Determine the [x, y] coordinate at the center of the cell enclosing the given text.  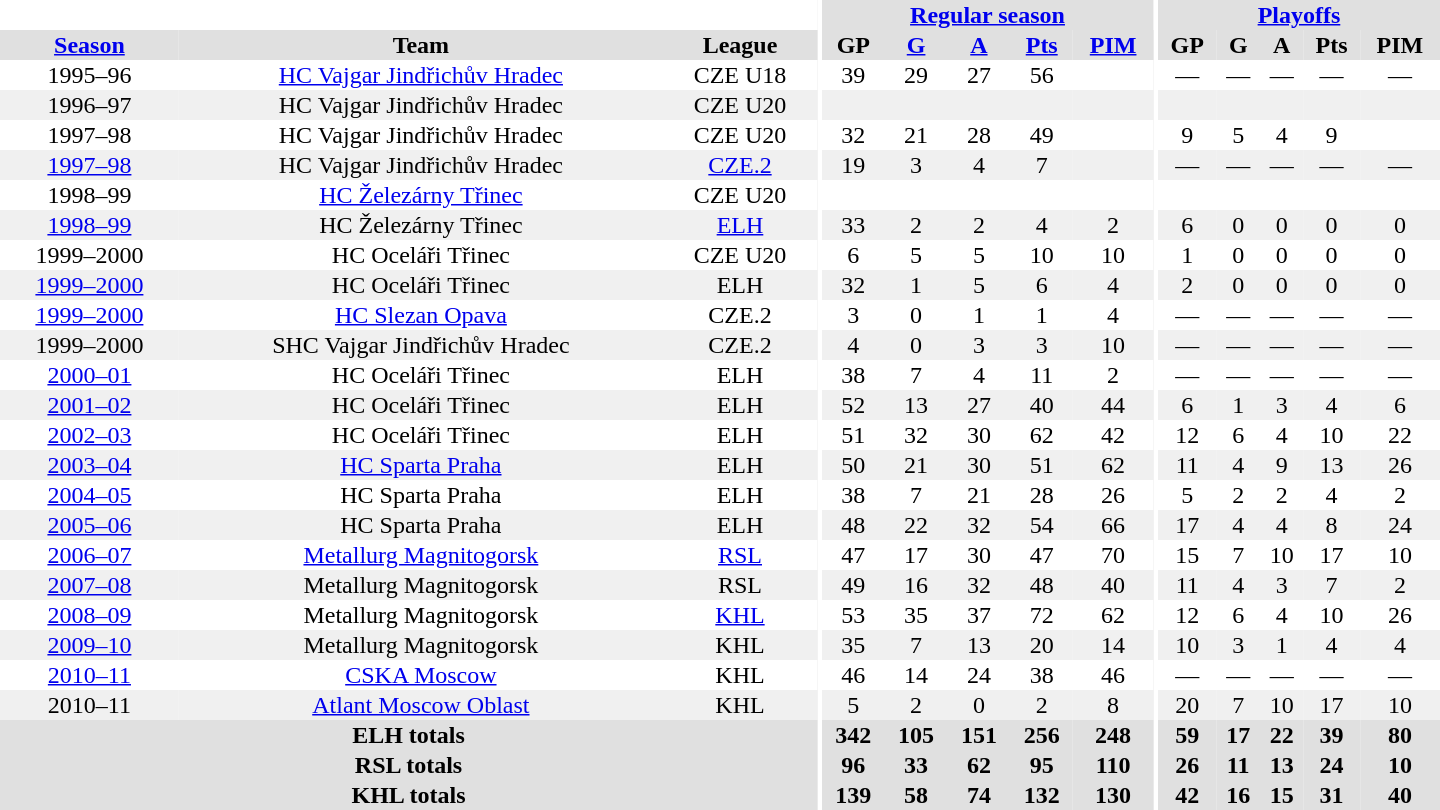
RSL totals [408, 765]
KHL totals [408, 795]
66 [1113, 525]
Playoffs [1299, 15]
110 [1113, 765]
2005–06 [90, 525]
2002–03 [90, 435]
2003–04 [90, 465]
95 [1042, 765]
Team [421, 45]
2007–08 [90, 585]
Atlant Moscow Oblast [421, 705]
53 [854, 615]
72 [1042, 615]
37 [980, 615]
56 [1042, 75]
70 [1113, 555]
19 [854, 165]
2000–01 [90, 375]
52 [854, 405]
ELH totals [408, 735]
2008–09 [90, 615]
139 [854, 795]
2004–05 [90, 495]
Season [90, 45]
130 [1113, 795]
1995–96 [90, 75]
96 [854, 765]
CSKA Moscow [421, 675]
54 [1042, 525]
151 [980, 735]
59 [1188, 735]
CZE U18 [740, 75]
29 [916, 75]
342 [854, 735]
2009–10 [90, 645]
1996–97 [90, 105]
80 [1400, 735]
50 [854, 465]
SHC Vajgar Jindřichův Hradec [421, 345]
31 [1331, 795]
256 [1042, 735]
2006–07 [90, 555]
132 [1042, 795]
2001–02 [90, 405]
44 [1113, 405]
74 [980, 795]
105 [916, 735]
248 [1113, 735]
HC Slezan Opava [421, 315]
58 [916, 795]
League [740, 45]
Regular season [988, 15]
